Return the (X, Y) coordinate for the center point of the cell that contains the specified text.  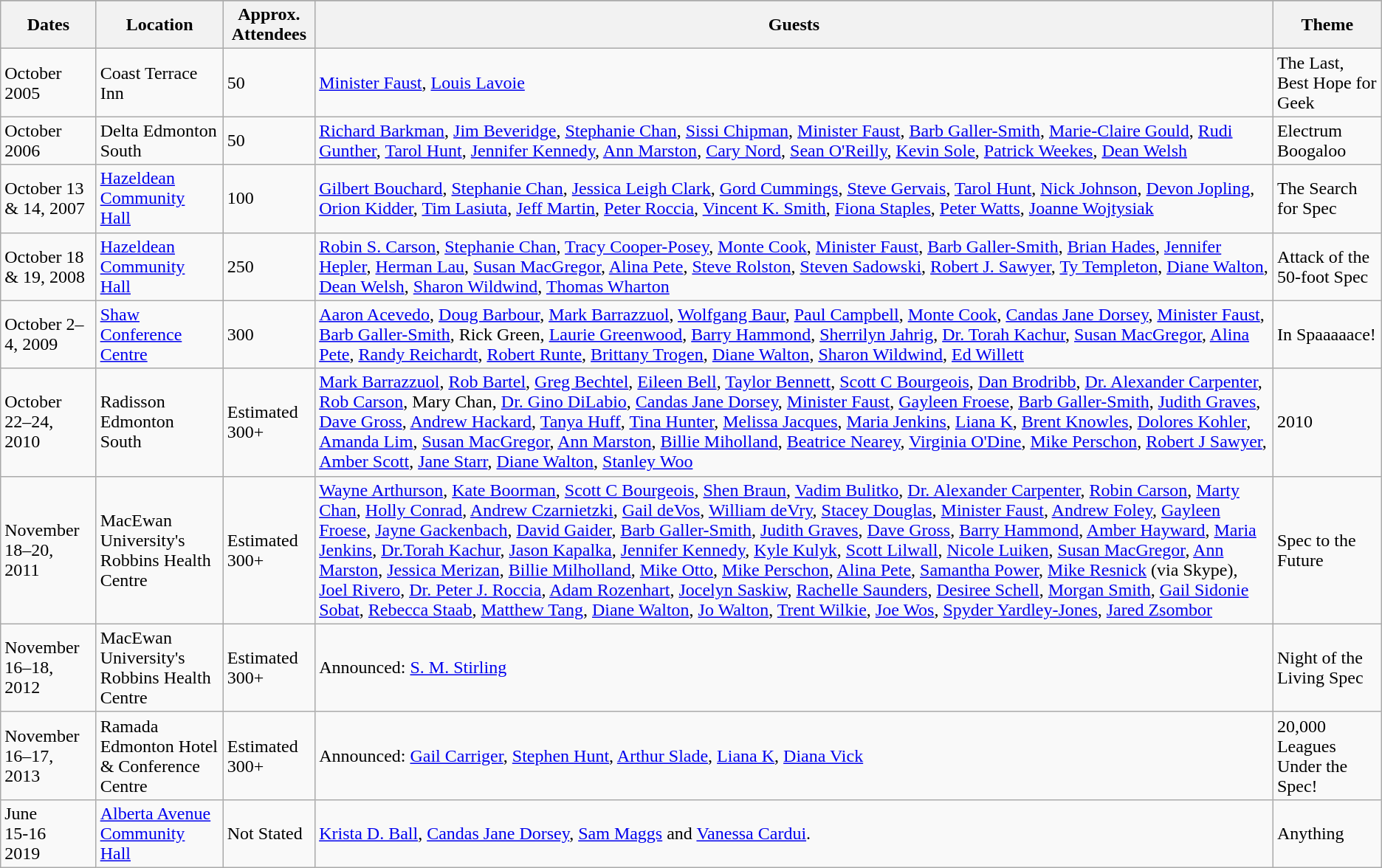
Minister Faust, Louis Lavoie (794, 83)
Radisson Edmonton South (159, 422)
Shaw Conference Centre (159, 334)
October 2006 (49, 140)
Location (159, 25)
20,000 Leagues Under the Spec! (1327, 756)
The Search for Spec (1327, 199)
300 (269, 334)
November 16–18, 2012 (49, 667)
June15-162019 (49, 833)
2010 (1327, 422)
Attack of the 50-foot Spec (1327, 266)
Announced: Gail Carriger, Stephen Hunt, Arthur Slade, Liana K, Diana Vick (794, 756)
November 18–20, 2011 (49, 550)
October 13 & 14, 2007 (49, 199)
In Spaaaaace! (1327, 334)
Anything (1327, 833)
250 (269, 266)
Theme (1327, 25)
Approx. Attendees (269, 25)
October 2005 (49, 83)
October 2–4, 2009 (49, 334)
Coast Terrace Inn (159, 83)
November 16–17, 2013 (49, 756)
The Last, Best Hope for Geek (1327, 83)
October 22–24, 2010 (49, 422)
Delta Edmonton South (159, 140)
Not Stated (269, 833)
100 (269, 199)
Spec to the Future (1327, 550)
Krista D. Ball, Candas Jane Dorsey, Sam Maggs and Vanessa Cardui. (794, 833)
Guests (794, 25)
Alberta Avenue Community Hall (159, 833)
Dates (49, 25)
October 18 & 19, 2008 (49, 266)
Announced: S. M. Stirling (794, 667)
Night of the Living Spec (1327, 667)
Ramada Edmonton Hotel & Conference Centre (159, 756)
Electrum Boogaloo (1327, 140)
